Capture the cell that displays the provided text and extract its (x, y) central coordinate. 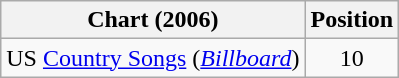
US Country Songs (Billboard) (153, 58)
10 (352, 58)
Chart (2006) (153, 20)
Position (352, 20)
